Return the (x, y) coordinate for the center point of the cell that contains the specified text.  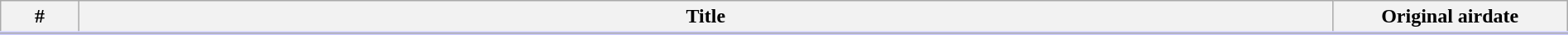
# (40, 17)
Original airdate (1450, 17)
Title (705, 17)
